Provide the [x, y] coordinate of the cell's center where the given text is located.  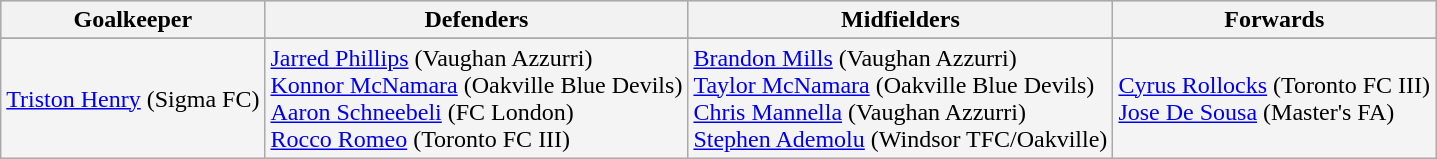
Midfielders [900, 20]
Triston Henry (Sigma FC) [133, 98]
Goalkeeper [133, 20]
Brandon Mills (Vaughan Azzurri)Taylor McNamara (Oakville Blue Devils)Chris Mannella (Vaughan Azzurri)Stephen Ademolu (Windsor TFC/Oakville) [900, 98]
Jarred Phillips (Vaughan Azzurri)Konnor McNamara (Oakville Blue Devils)Aaron Schneebeli (FC London)Rocco Romeo (Toronto FC III) [476, 98]
Forwards [1274, 20]
Cyrus Rollocks (Toronto FC III)Jose De Sousa (Master's FA) [1274, 98]
Defenders [476, 20]
